From the cell containing the given text, extract its center point as [x, y] coordinate. 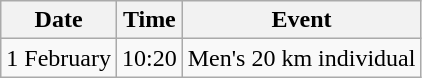
1 February [59, 58]
Time [149, 20]
10:20 [149, 58]
Men's 20 km individual [302, 58]
Event [302, 20]
Date [59, 20]
